Capture the cell that displays the provided text and extract its (X, Y) central coordinate. 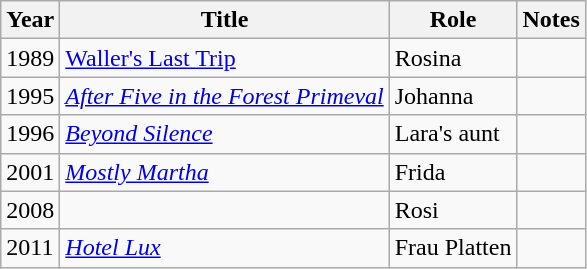
Rosi (453, 210)
Notes (551, 20)
2001 (30, 172)
2011 (30, 248)
Year (30, 20)
Frida (453, 172)
Waller's Last Trip (224, 58)
Role (453, 20)
Mostly Martha (224, 172)
Lara's aunt (453, 134)
2008 (30, 210)
After Five in the Forest Primeval (224, 96)
Hotel Lux (224, 248)
1995 (30, 96)
Frau Platten (453, 248)
Beyond Silence (224, 134)
Johanna (453, 96)
Rosina (453, 58)
1989 (30, 58)
1996 (30, 134)
Title (224, 20)
